Search for the cell housing the specified text and yield its (X, Y) center coordinate. 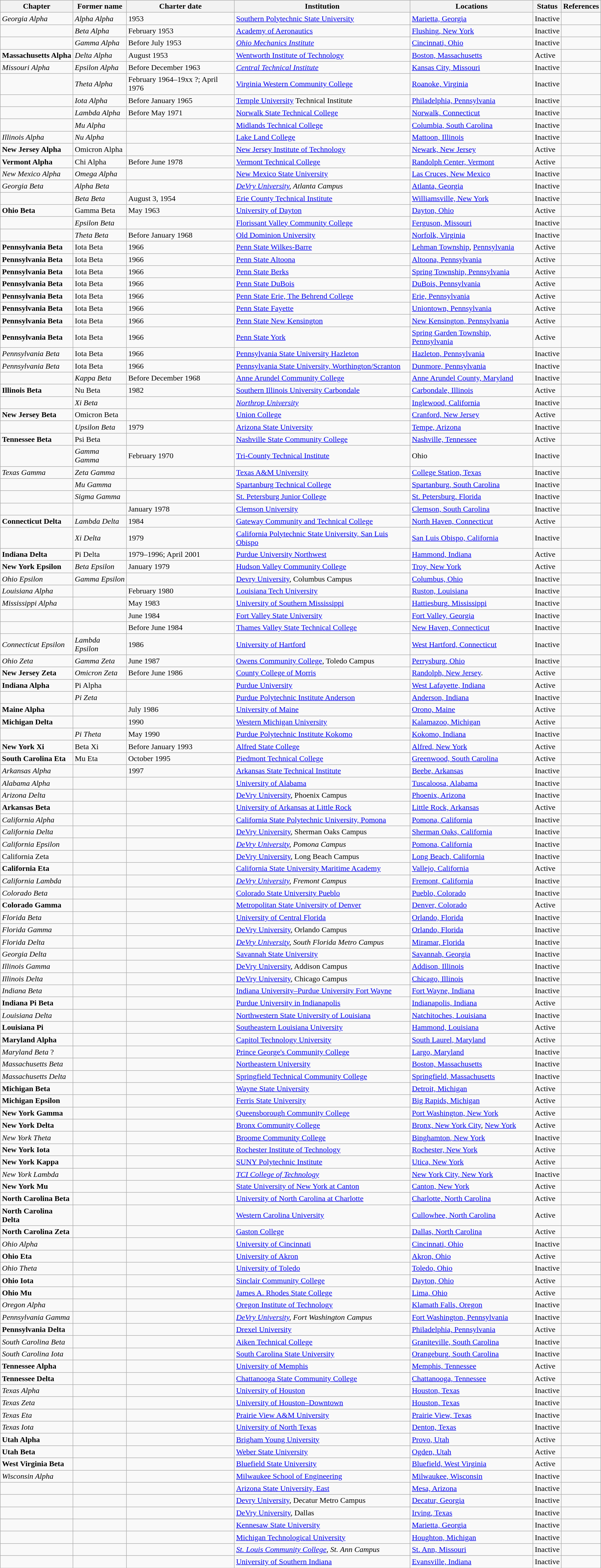
Phoenix, Arizona (471, 795)
Ferris State University (322, 1101)
Wisconsin Alpha (37, 1476)
Pi Theta (100, 734)
Memphis, Tennessee (471, 1366)
Columbia, South Carolina (471, 125)
Lima, Ohio (471, 1293)
Long Beach, California (471, 856)
May 1990 (180, 734)
Omega Alpha (100, 174)
Zeta Gamma (100, 472)
Texas Iota (37, 1427)
Irving, Texas (471, 1513)
Charlotte, North Carolina (471, 1199)
Purdue University (322, 685)
Chi Alpha (100, 162)
Colorado Beta (37, 893)
Penn State Erie, The Behrend College (322, 296)
DuBois, Pennsylvania (471, 284)
Vallejo, California (471, 869)
New Jersey Beta (37, 415)
Omicron Beta (100, 415)
Kansas City, Missouri (471, 67)
Western Michigan University (322, 722)
Locations (471, 6)
Institution (322, 6)
San Luis Obispo, California (471, 538)
Massachusetts Beta (37, 1064)
County College of Morris (322, 673)
Oregon Alpha (37, 1305)
Drexel University (322, 1329)
Prairie View, Texas (471, 1415)
February 1980 (180, 591)
Randolph, New Jersey. (471, 673)
Ohio Theta (37, 1268)
Pi Alpha (100, 685)
Anne Arundel Community College (322, 378)
James A. Rhodes State College (322, 1293)
Indiana Pi Beta (37, 1003)
Inglewood, California (471, 403)
Clemson University (322, 509)
Old Dominion University (322, 235)
Devry University, Decatur Metro Campus (322, 1501)
Weber State University (322, 1452)
February 1953 (180, 31)
Springfield Technical Community College (322, 1076)
Piedmont Technical College (322, 758)
Prairie View A&M University (322, 1415)
University of Houston–Downtown (322, 1403)
Rochester, New York (471, 1150)
SUNY Polytechnic Institute (322, 1162)
Pueblo, Colorado (471, 893)
Beta Alpha (100, 31)
New York Iota (37, 1150)
Ohio Beta (37, 211)
Wentworth Institute of Technology (322, 55)
July 1986 (180, 710)
Epsilon Alpha (100, 67)
Before January 1993 (180, 746)
Ruston, Louisiana (471, 591)
February 1964–19xx ?; April 1976 (180, 84)
University of Maine (322, 710)
Tri-County Technical Institute (322, 456)
Kokomo, Indiana (471, 734)
University of Southern Indiana (322, 1562)
Dunmore, Pennsylvania (471, 366)
Erie County Technical Institute (322, 198)
New York Mu (37, 1187)
California Alpha (37, 820)
Springfield, Massachusetts (471, 1076)
Arizona State University, East (322, 1488)
Cranford, New Jersey (471, 415)
May 1983 (180, 603)
Union College (322, 415)
Devry University, Columbus Campus (322, 579)
August 1953 (180, 55)
February 1970 (180, 456)
Ohio Zeta (37, 661)
University of Dayton (322, 211)
Gamma Alpha (100, 43)
Canton, New York (471, 1187)
Colorado Gamma (37, 905)
Ohio Alpha (37, 1244)
Norwalk State Technical College (322, 113)
Vermont Technical College (322, 162)
Toledo, Ohio (471, 1268)
New Jersey Institute of Technology (322, 149)
Mattoon, Illinois (471, 137)
Cullowhee, North Carolina (471, 1215)
Milwaukee School of Engineering (322, 1476)
Beta Epsilon (100, 566)
Kalamazoo, Michigan (471, 722)
Lambda Delta (100, 521)
Binghamton, New York (471, 1137)
January 1978 (180, 509)
Former name (100, 6)
Sinclair Community College (322, 1281)
Penn State York (322, 337)
1953 (180, 19)
State University of New York at Canton (322, 1187)
West Virginia Beta (37, 1464)
Utica, New York (471, 1162)
DeVry University, Pomona Campus (322, 844)
Troy, New York (471, 566)
Chattanooga State Community College (322, 1379)
Maryland Alpha (37, 1040)
DeVry University, Fort Washington Campus (322, 1317)
Illinois Alpha (37, 137)
Queensborough Community College (322, 1113)
Illinois Beta (37, 390)
University of Arkansas at Little Rock (322, 808)
South Carolina Eta (37, 758)
Carbondale, Illinois (471, 390)
Utah Beta (37, 1452)
New York Theta (37, 1137)
Xi Beta (100, 403)
Bluefield State University (322, 1464)
Addison, Illinois (471, 966)
Hazleton, Pennsylvania (471, 354)
Lambda Epsilon (100, 644)
Houghton, Michigan (471, 1537)
Graniteville, South Carolina (471, 1342)
New Mexico State University (322, 174)
Florida Beta (37, 917)
Michigan Delta (37, 722)
Ohio Epsilon (37, 579)
California Eta (37, 869)
Decatur, Georgia (471, 1501)
DeVry University, South Florida Metro Campus (322, 942)
Maine Alpha (37, 710)
West Hartford, Connecticut (471, 644)
DeVry University, Fremont Campus (322, 881)
New Jersey Alpha (37, 149)
Sigma Gamma (100, 497)
Before January 1968 (180, 235)
Spring Garden Township, Pennsylvania (471, 337)
Lehman Township, Pennsylvania (471, 247)
Fort Valley State University (322, 616)
Provo, Utah (471, 1440)
Connecticut Delta (37, 521)
Wayne State University (322, 1089)
Kennesaw State University (322, 1525)
Nashville, Tennessee (471, 439)
South Carolina State University (322, 1354)
1997 (180, 771)
College Station, Texas (471, 472)
Midlands Technical College (322, 125)
Arizona Delta (37, 795)
August 3, 1954 (180, 198)
Ferguson, Missouri (471, 223)
Sherman Oaks, California (471, 832)
Penn State Berks (322, 272)
New York Delta (37, 1125)
Bronx Community College (322, 1125)
Massachusetts Alpha (37, 55)
Alpha Beta (100, 186)
Rochester Institute of Technology (322, 1150)
Indiana Alpha (37, 685)
Theta Alpha (100, 84)
Clemson, South Carolina (471, 509)
California Delta (37, 832)
Purdue Polytechnic Institute Anderson (322, 697)
Detroit, Michigan (471, 1089)
St. Petersburg, Florida (471, 497)
North Carolina Beta (37, 1199)
Central Technical Institute (322, 67)
New York Lambda (37, 1174)
Louisiana Pi (37, 1028)
University of Hartford (322, 644)
Pennsylvania Gamma (37, 1317)
Natchitoches, Louisiana (471, 1015)
Gamma Epsilon (100, 579)
Lambda Alpha (100, 113)
University of Alabama (322, 783)
Flushing, New York (471, 31)
University of Memphis (322, 1366)
New Jersey Zeta (37, 673)
Pennsylvania State University Hazleton (322, 354)
New Mexico Alpha (37, 174)
Penn State Altoona (322, 259)
Atlanta, Georgia (471, 186)
Pi Zeta (100, 697)
North Carolina Delta (37, 1215)
1984 (180, 521)
Port Washington, New York (471, 1113)
Indiana University–Purdue University Fort Wayne (322, 991)
Nu Alpha (100, 137)
Las Cruces, New Mexico (471, 174)
New York Xi (37, 746)
Texas Gamma (37, 472)
Charter date (180, 6)
Norwalk, Connecticut (471, 113)
University of Southern Mississippi (322, 603)
Ohio Eta (37, 1256)
New York Kappa (37, 1162)
North Carolina Zeta (37, 1232)
North Haven, Connecticut (471, 521)
Florissant Valley Community College (322, 223)
Ohio (471, 456)
Denver, Colorado (471, 905)
Anne Arundel County, Maryland (471, 378)
Fort Wayne, Indiana (471, 991)
Greenwood, South Carolina (471, 758)
Tennessee Delta (37, 1379)
Anderson, Indiana (471, 697)
Uniontown, Pennsylvania (471, 308)
Omicron Zeta (100, 673)
St. Louis Community College, St. Ann Campus (322, 1549)
Penn State Fayette (322, 308)
Arizona State University (322, 427)
References (581, 6)
Gamma Gamma (100, 456)
St. Petersburg Junior College (322, 497)
October 1995 (180, 758)
California Polytechnic State University, San Luis Obispo (322, 538)
Fort Valley, Georgia (471, 616)
New York City, New York (471, 1174)
New York Epsilon (37, 566)
Oregon Institute of Technology (322, 1305)
Columbus, Ohio (471, 579)
Purdue University Northwest (322, 554)
California Zeta (37, 856)
South Laurel, Maryland (471, 1040)
Bronx, New York City, New York (471, 1125)
Texas Alpha (37, 1391)
Klamath Falls, Oregon (471, 1305)
Epsilon Beta (100, 223)
South Carolina Beta (37, 1342)
Roanoke, Virginia (471, 84)
Texas Eta (37, 1415)
Ohio Mu (37, 1293)
California State Polytechnic University, Pomona (322, 820)
Status (547, 6)
Colorado State University Pueblo (322, 893)
1982 (180, 390)
Omicron Alpha (100, 149)
Chattanooga, Tennessee (471, 1379)
Brigham Young University (322, 1440)
Michigan Beta (37, 1089)
1990 (180, 722)
Southeastern Louisiana University (322, 1028)
DeVry University, Chicago Campus (322, 978)
Louisiana Tech University (322, 591)
Purdue University in Indianapolis (322, 1003)
Ohio Mechanics Institute (322, 43)
Savannah, Georgia (471, 954)
Xi Delta (100, 538)
Nu Beta (100, 390)
Gateway Community and Technical College (322, 521)
Orangeburg, South Carolina (471, 1354)
Southern Polytechnic State University (322, 19)
Lake Land College (322, 137)
Penn State New Kensington (322, 320)
Before June 1978 (180, 162)
Pi Delta (100, 554)
Beebe, Arkansas (471, 771)
Ohio Iota (37, 1281)
Metropolitan State University of Denver (322, 905)
Little Rock, Arkansas (471, 808)
Florida Gamma (37, 930)
Fort Washington, Pennsylvania (471, 1317)
Denton, Texas (471, 1427)
Louisiana Delta (37, 1015)
Florida Delta (37, 942)
Prince George's Community College (322, 1052)
Arkansas Beta (37, 808)
Hammond, Louisiana (471, 1028)
Alpha Alpha (100, 19)
Connecticut Epsilon (37, 644)
Before May 1971 (180, 113)
Alfred State College (322, 746)
Utah Alpha (37, 1440)
DeVry University, Addison Campus (322, 966)
Owens Community College, Toledo Campus (322, 661)
Akron, Ohio (471, 1256)
Penn State DuBois (322, 284)
Illinois Delta (37, 978)
Louisiana Alpha (37, 591)
Mesa, Arizona (471, 1488)
Georgia Beta (37, 186)
University of Toledo (322, 1268)
Broome Community College (322, 1137)
Altoona, Pennsylvania (471, 259)
DeVry University, Dallas (322, 1513)
Pennsylvania Delta (37, 1329)
Spring Township, Pennsylvania (471, 272)
Hammond, Indiana (471, 554)
Gaston College (322, 1232)
South Carolina Iota (37, 1354)
Before June 1986 (180, 673)
Savannah State University (322, 954)
University of Central Florida (322, 917)
Purdue Polytechnic Institute Kokomo (322, 734)
January 1979 (180, 566)
DeVry University, Atlanta Campus (322, 186)
Spartanburg Technical College (322, 485)
University of Cincinnati (322, 1244)
Indiana Delta (37, 554)
Beta Xi (100, 746)
1979–1996; April 2001 (180, 554)
Dallas, North Carolina (471, 1232)
Spartanburg, South Carolina (471, 485)
Gamma Beta (100, 211)
Beta Beta (100, 198)
West Lafayette, Indiana (471, 685)
Big Rapids, Michigan (471, 1101)
Missouri Alpha (37, 67)
Tennessee Beta (37, 439)
Indiana Beta (37, 991)
Northwestern State University of Louisiana (322, 1015)
Hattiesburg, Mississippi (471, 603)
California Lambda (37, 881)
Maryland Beta ? (37, 1052)
University of North Carolina at Charlotte (322, 1199)
Arkansas State Technical Institute (322, 771)
Mu Gamma (100, 485)
June 1987 (180, 661)
Before December 1968 (180, 378)
Penn State Wilkes-Barre (322, 247)
Kappa Beta (100, 378)
Newark, New Jersey (471, 149)
University of Akron (322, 1256)
1986 (180, 644)
Northeastern University (322, 1064)
May 1963 (180, 211)
New Kensington, Pennsylvania (471, 320)
Iota Alpha (100, 101)
Texas Zeta (37, 1403)
Bluefield, West Virginia (471, 1464)
Largo, Maryland (471, 1052)
Evansville, Indiana (471, 1562)
Chicago, Illinois (471, 978)
Western Carolina University (322, 1215)
TCI College of Technology (322, 1174)
California Epsilon (37, 844)
Temple University Technical Institute (322, 101)
Hudson Valley Community College (322, 566)
Before January 1965 (180, 101)
Tennessee Alpha (37, 1366)
Michigan Technological University (322, 1537)
Before June 1984 (180, 628)
Fremont, California (471, 881)
Arkansas Alpha (37, 771)
Mu Eta (100, 758)
Randolph Center, Vermont (471, 162)
Northrop University (322, 403)
St. Ann, Missouri (471, 1549)
Thames Valley State Technical College (322, 628)
Chapter (37, 6)
Vermont Alpha (37, 162)
Miramar, Florida (471, 942)
New Haven, Connecticut (471, 628)
Milwaukee, Wisconsin (471, 1476)
Tuscaloosa, Alabama (471, 783)
Erie, Pennsylvania (471, 296)
Pennsylvania State University, Worthington/Scranton (322, 366)
Virginia Western Community College (322, 84)
Georgia Delta (37, 954)
Alfred, New York (471, 746)
University of Houston (322, 1391)
Capitol Technology University (322, 1040)
DeVry University, Phoenix Campus (322, 795)
Georgia Alpha (37, 19)
Nashville State Community College (322, 439)
Mississippi Alpha (37, 603)
DeVry University, Sherman Oaks Campus (322, 832)
Michigan Epsilon (37, 1101)
Illinois Gamma (37, 966)
Massachusetts Delta (37, 1076)
Southern Illinois University Carbondale (322, 390)
Academy of Aeronautics (322, 31)
California State University Maritime Academy (322, 869)
New York Gamma (37, 1113)
June 1984 (180, 616)
Ogden, Utah (471, 1452)
Indianapolis, Indiana (471, 1003)
Aiken Technical College (322, 1342)
Before December 1963 (180, 67)
Gamma Zeta (100, 661)
DeVry University, Long Beach Campus (322, 856)
Tempe, Arizona (471, 427)
DeVry University, Orlando Campus (322, 930)
Texas A&M University (322, 472)
Williamsville, New York (471, 198)
Alabama Alpha (37, 783)
Mu Alpha (100, 125)
Delta Alpha (100, 55)
Norfolk, Virginia (471, 235)
Psi Beta (100, 439)
Before July 1953 (180, 43)
Orono, Maine (471, 710)
University of North Texas (322, 1427)
Upsilon Beta (100, 427)
Theta Beta (100, 235)
Perrysburg, Ohio (471, 661)
